Locate the cell with the specified text and output its [x, y] center coordinate. 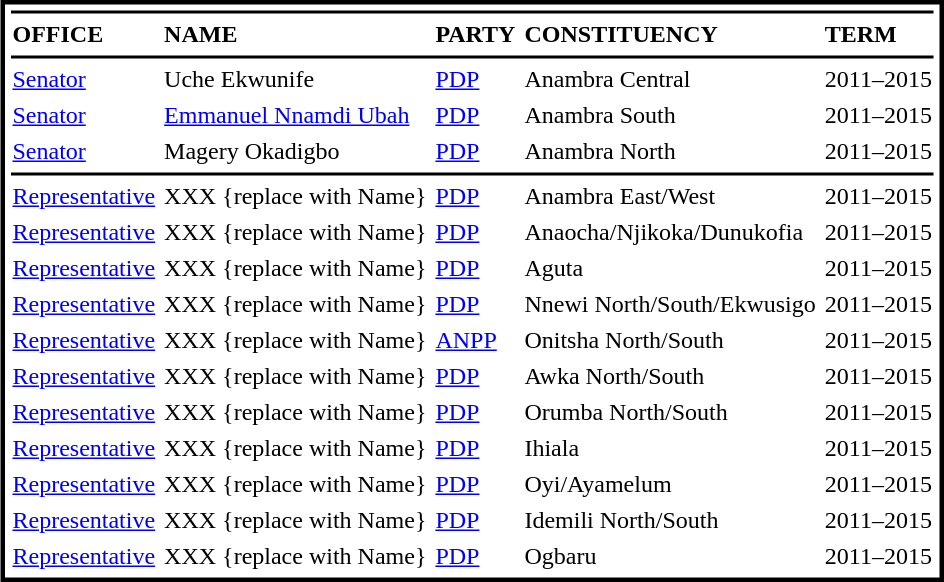
OFFICE [84, 35]
Uche Ekwunife [296, 79]
Ogbaru [670, 557]
Nnewi North/South/Ekwusigo [670, 305]
Orumba North/South [670, 413]
ANPP [476, 341]
Oyi/Ayamelum [670, 485]
NAME [296, 35]
Anaocha/Njikoka/Dunukofia [670, 233]
Anambra Central [670, 79]
Anambra South [670, 115]
Onitsha North/South [670, 341]
Magery Okadigbo [296, 151]
Aguta [670, 269]
Awka North/South [670, 377]
Emmanuel Nnamdi Ubah [296, 115]
Ihiala [670, 449]
TERM [878, 35]
Idemili North/South [670, 521]
Anambra East/West [670, 197]
Anambra North [670, 151]
PARTY [476, 35]
CONSTITUENCY [670, 35]
